From the cell containing the given text, extract its center point as (x, y) coordinate. 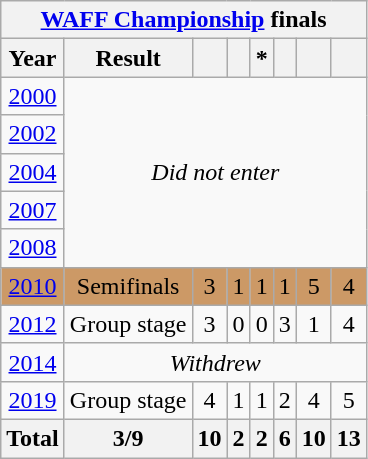
13 (348, 438)
2008 (33, 248)
Total (33, 438)
2010 (33, 286)
2019 (33, 400)
WAFF Championship finals (184, 20)
* (262, 58)
2012 (33, 324)
2014 (33, 362)
2007 (33, 210)
2004 (33, 172)
2002 (33, 134)
3/9 (128, 438)
Did not enter (215, 172)
Withdrew (215, 362)
6 (284, 438)
2000 (33, 96)
Year (33, 58)
Result (128, 58)
Semifinals (128, 286)
